Determine the [x, y] coordinate at the center of the cell enclosing the given text.  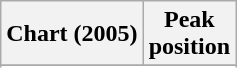
Chart (2005) [72, 34]
Peakposition [189, 34]
